Extract the [x, y] coordinate from the center of the cell holding the provided text.  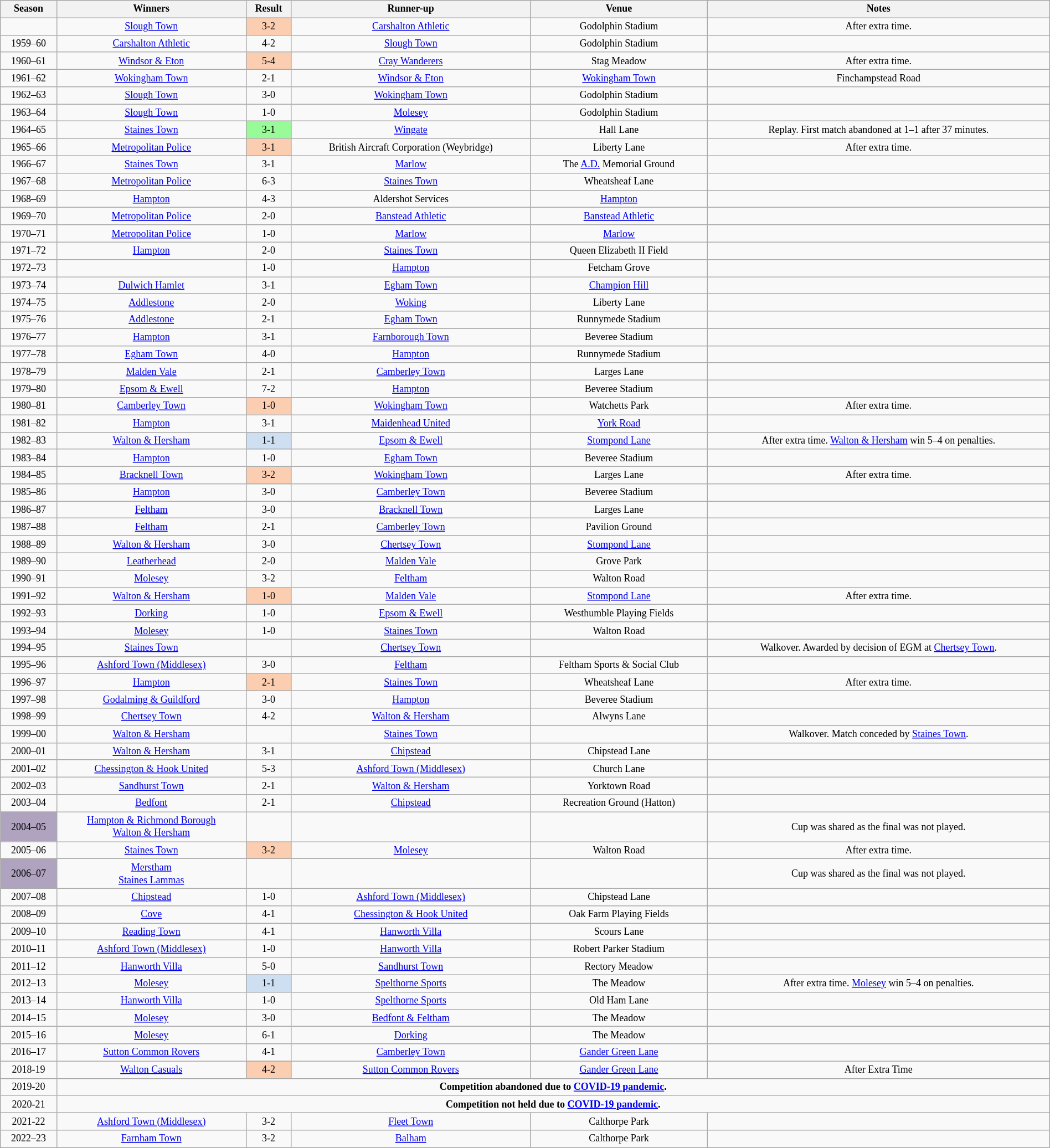
Maidenhead United [411, 423]
2004–05 [29, 827]
1997–98 [29, 700]
Walkover. Match conceded by Staines Town. [878, 734]
1998–99 [29, 717]
1991–92 [29, 596]
5-3 [269, 769]
Wingate [411, 130]
Runner-up [411, 9]
Scours Lane [619, 931]
Grove Park [619, 562]
1993–94 [29, 630]
1986–87 [29, 509]
Notes [878, 9]
1966–67 [29, 164]
7-2 [269, 389]
The A.D. Memorial Ground [619, 164]
Venue [619, 9]
6-3 [269, 182]
4-0 [269, 354]
2016–17 [29, 1052]
Competition abandoned due to COVID-19 pandemic. [553, 1087]
Competition not held due to COVID-19 pandemic. [553, 1104]
Bedfont [151, 803]
Winners [151, 9]
1967–68 [29, 182]
Cove [151, 915]
Farnham Town [151, 1139]
Alwyns Lane [619, 717]
York Road [619, 423]
Westhumble Playing Fields [619, 614]
Reading Town [151, 931]
Recreation Ground (Hatton) [619, 803]
Fleet Town [411, 1122]
Dulwich Hamlet [151, 286]
6-1 [269, 1036]
After Extra Time [878, 1070]
2013–14 [29, 1000]
Result [269, 9]
Bedfont & Feltham [411, 1018]
2020-21 [29, 1104]
Old Ham Lane [619, 1000]
2008–09 [29, 915]
Godalming & Guildford [151, 700]
1970–71 [29, 234]
1963–64 [29, 113]
2021-22 [29, 1122]
Replay. First match abandoned at 1–1 after 37 minutes. [878, 130]
2007–08 [29, 897]
1979–80 [29, 389]
Farnborough Town [411, 337]
2003–04 [29, 803]
1977–78 [29, 354]
1962–63 [29, 95]
1989–90 [29, 562]
Watchetts Park [619, 406]
Cray Wanderers [411, 61]
Robert Parker Stadium [619, 949]
1983–84 [29, 457]
1996–97 [29, 682]
1987–88 [29, 527]
1972–73 [29, 268]
1988–89 [29, 544]
2002–03 [29, 785]
Queen Elizabeth II Field [619, 250]
Champion Hill [619, 286]
British Aircraft Corporation (Weybridge) [411, 147]
Yorktown Road [619, 785]
2022–23 [29, 1139]
5-4 [269, 61]
Aldershot Services [411, 199]
1990–91 [29, 578]
2018-19 [29, 1070]
1961–62 [29, 78]
1982–83 [29, 441]
1964–65 [29, 130]
1969–70 [29, 216]
Hampton & Richmond BoroughWalton & Hersham [151, 827]
1984–85 [29, 475]
2005–06 [29, 851]
1981–82 [29, 423]
1968–69 [29, 199]
2015–16 [29, 1036]
After extra time. Walton & Hersham win 5–4 on penalties. [878, 441]
Walkover. Awarded by decision of EGM at Chertsey Town. [878, 648]
2010–11 [29, 949]
2001–02 [29, 769]
1976–77 [29, 337]
2006–07 [29, 874]
Balham [411, 1139]
Finchampstead Road [878, 78]
1980–81 [29, 406]
1999–00 [29, 734]
Oak Farm Playing Fields [619, 915]
Hall Lane [619, 130]
Season [29, 9]
Walton Casuals [151, 1070]
1974–75 [29, 302]
2009–10 [29, 931]
Rectory Meadow [619, 966]
1959–60 [29, 43]
Leatherhead [151, 562]
1995–96 [29, 665]
2000–01 [29, 751]
1992–93 [29, 614]
1975–76 [29, 320]
2019-20 [29, 1087]
1978–79 [29, 371]
Woking [411, 302]
Fetcham Grove [619, 268]
Pavilion Ground [619, 527]
Stag Meadow [619, 61]
2011–12 [29, 966]
1973–74 [29, 286]
5-0 [269, 966]
Church Lane [619, 769]
2012–13 [29, 984]
4-3 [269, 199]
1994–95 [29, 648]
2014–15 [29, 1018]
1965–66 [29, 147]
After extra time. Molesey win 5–4 on penalties. [878, 984]
MersthamStaines Lammas [151, 874]
1971–72 [29, 250]
Feltham Sports & Social Club [619, 665]
1985–86 [29, 493]
1960–61 [29, 61]
